Find where the given text appears and provide that cell's center as [x, y] coordinate. 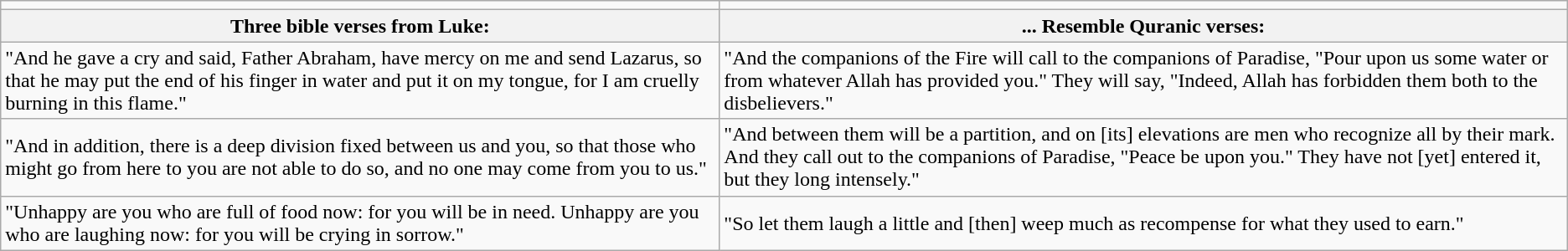
Three bible verses from Luke: [360, 26]
"Unhappy are you who are full of food now: for you will be in need. Unhappy are you who are laughing now: for you will be crying in sorrow." [360, 223]
"So let them laugh a little and [then] weep much as recompense for what they used to earn." [1143, 223]
... Resemble Quranic verses: [1143, 26]
